Pinpoint the cell where the given text exists, returning its [X, Y] midpoint coordinate. 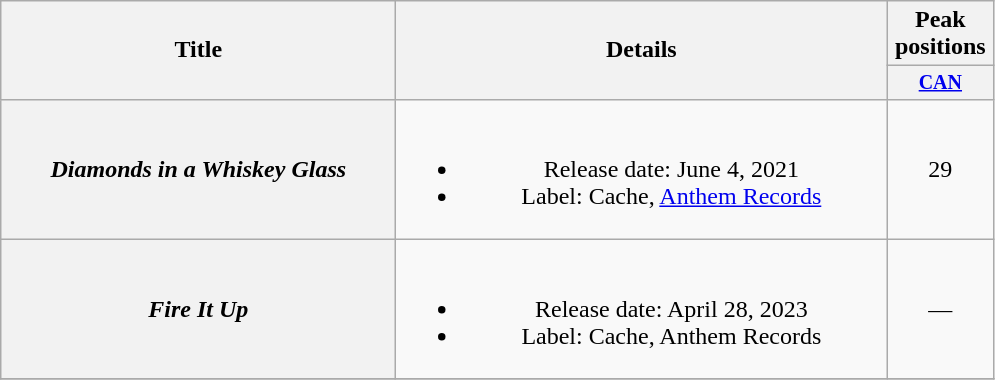
Details [642, 50]
— [940, 309]
29 [940, 169]
Title [198, 50]
CAN [940, 82]
Peak positions [940, 34]
Fire It Up [198, 309]
Release date: April 28, 2023Label: Cache, Anthem Records [642, 309]
Release date: June 4, 2021Label: Cache, Anthem Records [642, 169]
Diamonds in a Whiskey Glass [198, 169]
